Capture the cell that displays the provided text and extract its [x, y] central coordinate. 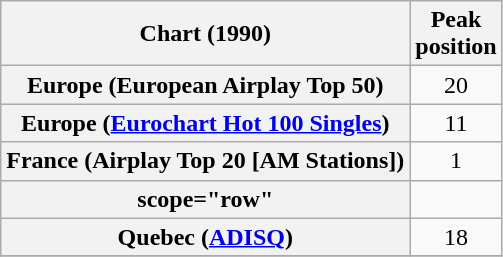
18 [456, 237]
Europe (European Airplay Top 50) [206, 85]
Chart (1990) [206, 34]
11 [456, 123]
Peakposition [456, 34]
Quebec (ADISQ) [206, 237]
Europe (Eurochart Hot 100 Singles) [206, 123]
France (Airplay Top 20 [AM Stations]) [206, 161]
20 [456, 85]
scope="row" [206, 199]
1 [456, 161]
